Search for the cell housing the specified text and yield its [x, y] center coordinate. 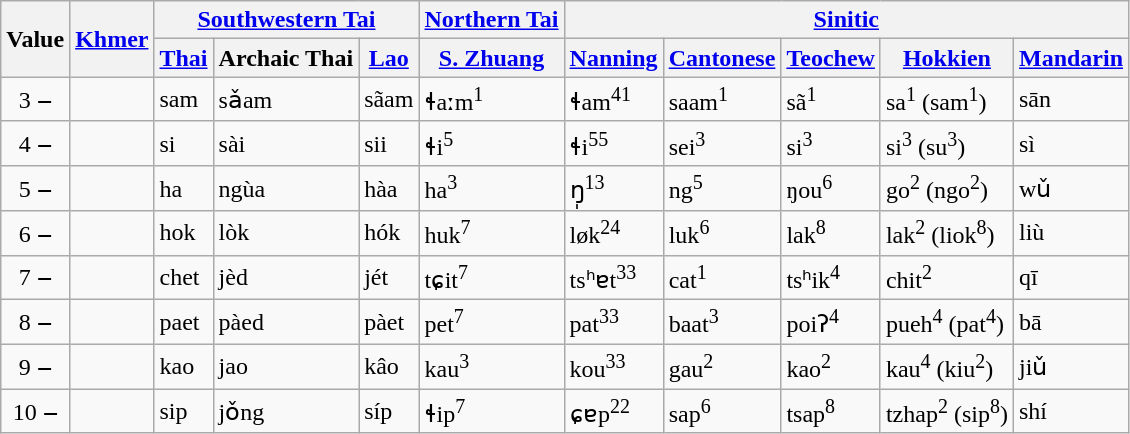
8 ‒ [36, 322]
kou33 [614, 366]
ɕɐp22 [614, 412]
qī [1070, 278]
Archaic Thai [286, 58]
Teochew [831, 58]
síp [389, 412]
Khmer [112, 39]
pàed [286, 322]
ha [184, 188]
sǎam [286, 100]
ŋ̩13 [614, 188]
saam1 [722, 100]
go2 (ngo2) [946, 188]
ɬip7 [492, 412]
ɬam41 [614, 100]
jao [286, 366]
jiǔ [1070, 366]
sa1 (sam1) [946, 100]
S. Zhuang [492, 58]
tsap8 [831, 412]
si3 (su3) [946, 144]
pet7 [492, 322]
sãam [389, 100]
Cantonese [722, 58]
3 ‒ [36, 100]
Value [36, 39]
cat1 [722, 278]
sì [1070, 144]
Northern Tai [492, 20]
pàet [389, 322]
sã1 [831, 100]
pat33 [614, 322]
si3 [831, 144]
liù [1070, 234]
chet [184, 278]
10 ‒ [36, 412]
paet [184, 322]
Sinitic [846, 20]
pueh4 (pat4) [946, 322]
luk6 [722, 234]
5 ‒ [36, 188]
Lao [389, 58]
9 ‒ [36, 366]
ŋou6 [831, 188]
kau4 (kiu2) [946, 366]
ɬi5 [492, 144]
kau3 [492, 366]
si [184, 144]
sap6 [722, 412]
jét [389, 278]
baat3 [722, 322]
kao2 [831, 366]
jèd [286, 278]
sii [389, 144]
Hokkien [946, 58]
4 ‒ [36, 144]
lòk [286, 234]
hók [389, 234]
Mandarin [1070, 58]
gau2 [722, 366]
sài [286, 144]
poiʔ4 [831, 322]
wǔ [1070, 188]
ɬaːm1 [492, 100]
sān [1070, 100]
Thai [184, 58]
shí [1070, 412]
ngùa [286, 188]
kâo [389, 366]
hàa [389, 188]
tsʰik4 [831, 278]
løk24 [614, 234]
lak2 (liok8) [946, 234]
sip [184, 412]
lak8 [831, 234]
Southwestern Tai [286, 20]
huk7 [492, 234]
tsʰɐt33 [614, 278]
ɬi55 [614, 144]
7 ‒ [36, 278]
kao [184, 366]
tɕit7 [492, 278]
Nanning [614, 58]
bā [1070, 322]
ng5 [722, 188]
hok [184, 234]
6 ‒ [36, 234]
tzhap2 (sip8) [946, 412]
chit2 [946, 278]
jǒng [286, 412]
sam [184, 100]
sei3 [722, 144]
ha3 [492, 188]
